Identify which cell holds the provided text, then report its (X, Y) central coordinate. 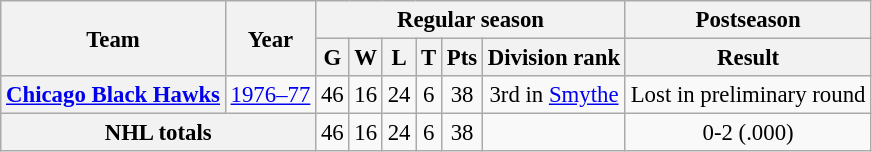
Result (748, 58)
Pts (462, 58)
Year (270, 38)
3rd in Smythe (554, 95)
1976–77 (270, 95)
Postseason (748, 20)
G (332, 58)
L (398, 58)
NHL totals (158, 133)
T (429, 58)
Chicago Black Hawks (114, 95)
W (366, 58)
Lost in preliminary round (748, 95)
Team (114, 38)
Regular season (471, 20)
Division rank (554, 58)
0-2 (.000) (748, 133)
